From the cell containing the given text, extract its center point as (X, Y) coordinate. 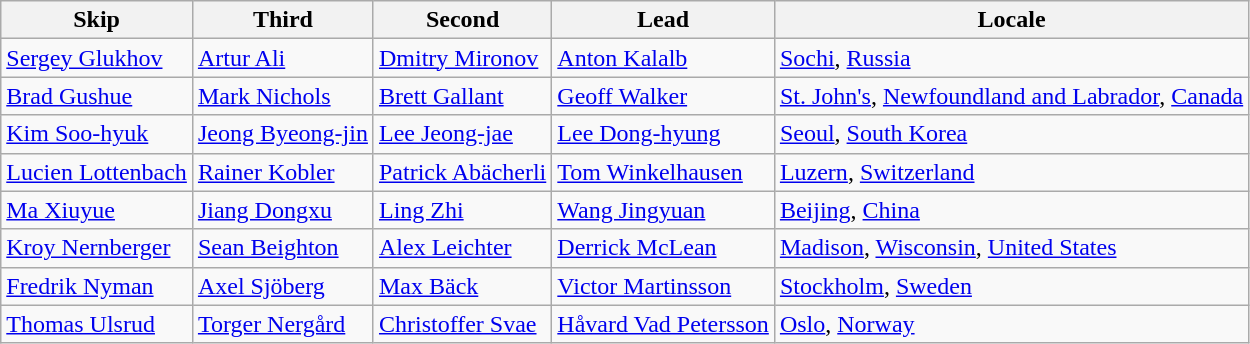
Håvard Vad Petersson (664, 324)
Madison, Wisconsin, United States (1011, 248)
Jeong Byeong-jin (282, 134)
Lead (664, 20)
Anton Kalalb (664, 58)
Second (462, 20)
Seoul, South Korea (1011, 134)
Lee Jeong-jae (462, 134)
Derrick McLean (664, 248)
Lucien Lottenbach (97, 172)
Skip (97, 20)
Artur Ali (282, 58)
Jiang Dongxu (282, 210)
Third (282, 20)
Alex Leichter (462, 248)
Sean Beighton (282, 248)
Victor Martinsson (664, 286)
Mark Nichols (282, 96)
Max Bäck (462, 286)
Fredrik Nyman (97, 286)
Wang Jingyuan (664, 210)
Oslo, Norway (1011, 324)
Rainer Kobler (282, 172)
Ling Zhi (462, 210)
Thomas Ulsrud (97, 324)
Beijing, China (1011, 210)
Patrick Abächerli (462, 172)
Tom Winkelhausen (664, 172)
Kim Soo-hyuk (97, 134)
Locale (1011, 20)
Geoff Walker (664, 96)
Dmitry Mironov (462, 58)
Ma Xiuyue (97, 210)
Axel Sjöberg (282, 286)
St. John's, Newfoundland and Labrador, Canada (1011, 96)
Luzern, Switzerland (1011, 172)
Stockholm, Sweden (1011, 286)
Sergey Glukhov (97, 58)
Christoffer Svae (462, 324)
Kroy Nernberger (97, 248)
Brett Gallant (462, 96)
Torger Nergård (282, 324)
Lee Dong-hyung (664, 134)
Sochi, Russia (1011, 58)
Brad Gushue (97, 96)
